Return (X, Y) of the center of cell containing provided text 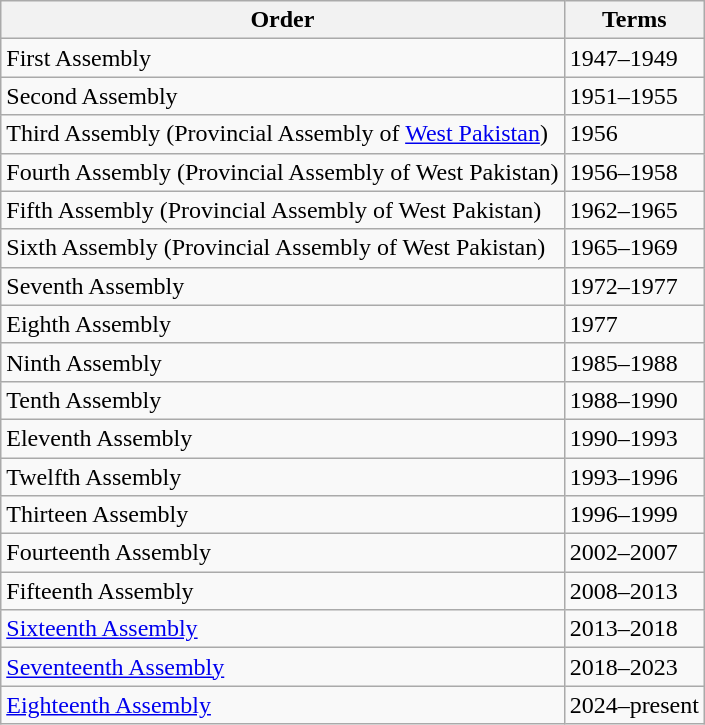
Second Assembly (282, 96)
Fourth Assembly (Provincial Assembly of West Pakistan) (282, 172)
Order (282, 20)
Terms (634, 20)
2024–present (634, 705)
1965–1969 (634, 248)
Thirteen Assembly (282, 515)
Twelfth Assembly (282, 477)
Third Assembly (Provincial Assembly of West Pakistan) (282, 134)
Eleventh Assembly (282, 438)
Fifth Assembly (Provincial Assembly of West Pakistan) (282, 210)
Seventh Assembly (282, 286)
1996–1999 (634, 515)
1972–1977 (634, 286)
Eighteenth Assembly (282, 705)
Sixth Assembly (Provincial Assembly of West Pakistan) (282, 248)
Eighth Assembly (282, 324)
1977 (634, 324)
1956 (634, 134)
Ninth Assembly (282, 362)
1951–1955 (634, 96)
1962–1965 (634, 210)
2002–2007 (634, 553)
1985–1988 (634, 362)
2013–2018 (634, 629)
1993–1996 (634, 477)
2018–2023 (634, 667)
Sixteenth Assembly (282, 629)
Fourteenth Assembly (282, 553)
Tenth Assembly (282, 400)
Fifteenth Assembly (282, 591)
First Assembly (282, 58)
1947–1949 (634, 58)
1956–1958 (634, 172)
1988–1990 (634, 400)
Seventeenth Assembly (282, 667)
2008–2013 (634, 591)
1990–1993 (634, 438)
